Pinpoint the cell where the given text exists, returning its (X, Y) midpoint coordinate. 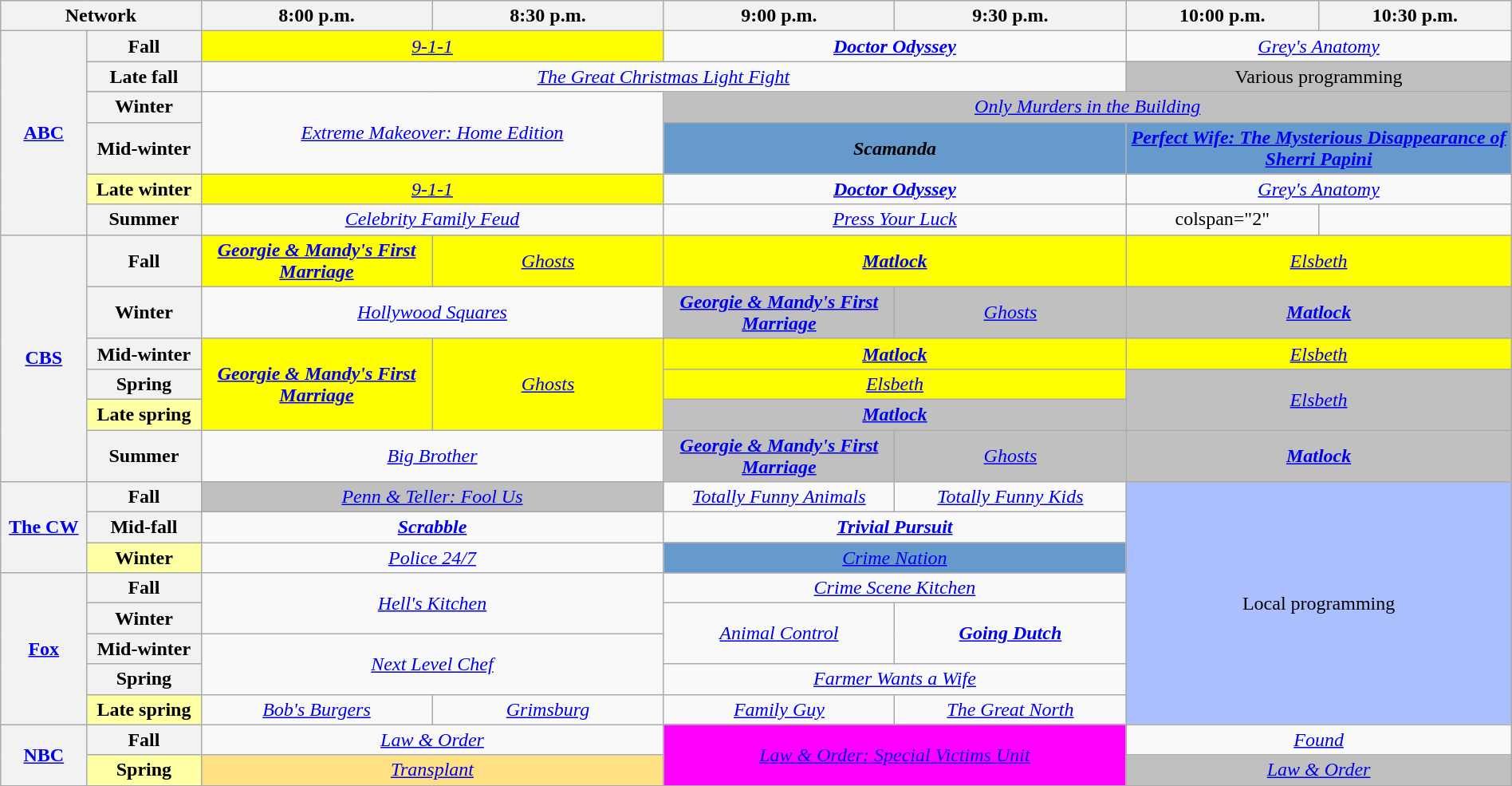
The Great Christmas Light Fight (663, 77)
ABC (44, 132)
Perfect Wife: The Mysterious Disappearance of Sherri Papini (1319, 148)
The CW (44, 527)
9:30 p.m. (1010, 16)
8:00 p.m. (317, 16)
Only Murders in the Building (1088, 107)
NBC (44, 755)
Next Level Chef (432, 664)
Big Brother (432, 455)
Totally Funny Kids (1010, 497)
Various programming (1319, 77)
10:30 p.m. (1416, 16)
10:00 p.m. (1223, 16)
Farmer Wants a Wife (895, 679)
Hollywood Squares (432, 313)
Police 24/7 (432, 558)
Law & Order: Special Victims Unit (895, 755)
Animal Control (779, 634)
Network (100, 16)
The Great North (1010, 709)
Scamanda (895, 148)
Late fall (144, 77)
Penn & Teller: Fool Us (432, 497)
Press Your Luck (895, 219)
Local programming (1319, 603)
Family Guy (779, 709)
Scrabble (432, 527)
9:00 p.m. (779, 16)
Going Dutch (1010, 634)
Trivial Pursuit (895, 527)
colspan="2" (1223, 219)
Late winter (144, 189)
Transplant (432, 770)
Totally Funny Animals (779, 497)
Bob's Burgers (317, 709)
Extreme Makeover: Home Edition (432, 132)
Crime Scene Kitchen (895, 588)
Fox (44, 649)
8:30 p.m. (548, 16)
CBS (44, 357)
Mid-fall (144, 527)
Celebrity Family Feud (432, 219)
Found (1319, 740)
Crime Nation (895, 558)
Grimsburg (548, 709)
Hell's Kitchen (432, 603)
